Determine the [X, Y] coordinate at the center of the cell enclosing the given text.  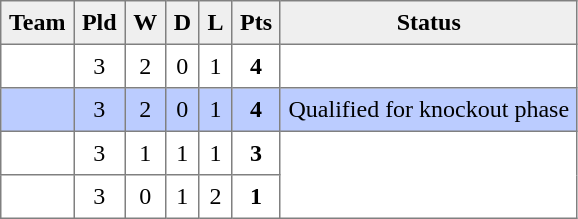
W [145, 23]
L [216, 23]
Team [38, 23]
Status [428, 23]
Pts [256, 23]
Qualified for knockout phase [428, 110]
D [182, 23]
Pld [100, 23]
